Scan for the cell matching the given text and deliver its [X, Y] coordinate at center. 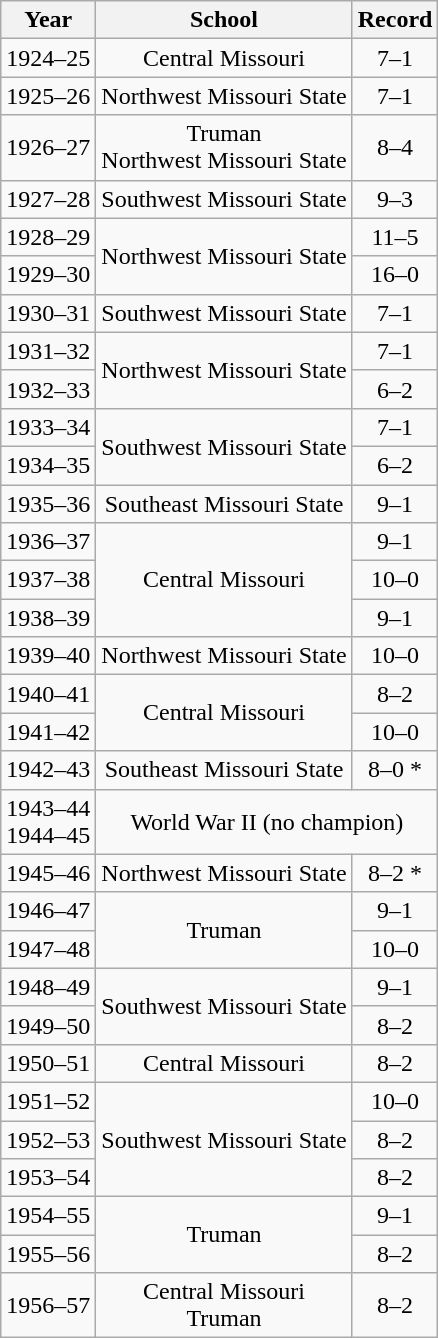
TrumanNorthwest Missouri State [224, 148]
1948–49 [48, 987]
World War II (no champion) [267, 822]
1946–47 [48, 911]
1943–441944–45 [48, 822]
1927–28 [48, 199]
Record [395, 20]
1933–34 [48, 427]
1947–48 [48, 949]
1949–50 [48, 1025]
1936–37 [48, 542]
1955–56 [48, 1254]
1950–51 [48, 1063]
8–4 [395, 148]
1954–55 [48, 1216]
1945–46 [48, 873]
11–5 [395, 237]
1930–31 [48, 313]
1931–32 [48, 351]
8–2 * [395, 873]
1924–25 [48, 58]
1941–42 [48, 732]
1938–39 [48, 618]
16–0 [395, 275]
Year [48, 20]
1925–26 [48, 96]
Central MissouriTruman [224, 1306]
1942–43 [48, 770]
1932–33 [48, 389]
1934–35 [48, 465]
8–0 * [395, 770]
1956–57 [48, 1306]
School [224, 20]
1926–27 [48, 148]
1940–41 [48, 694]
9–3 [395, 199]
1929–30 [48, 275]
1928–29 [48, 237]
1951–52 [48, 1101]
1953–54 [48, 1178]
1939–40 [48, 656]
1937–38 [48, 580]
1952–53 [48, 1139]
1935–36 [48, 503]
